Determine the (x, y) coordinate at the center of the cell enclosing the given text.  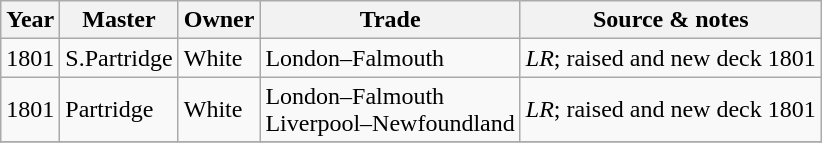
London–Falmouth (390, 58)
London–FalmouthLiverpool–Newfoundland (390, 110)
Partridge (119, 110)
S.Partridge (119, 58)
Owner (219, 20)
Year (30, 20)
Master (119, 20)
Trade (390, 20)
Source & notes (670, 20)
